Identify which cell holds the provided text, then report its [x, y] central coordinate. 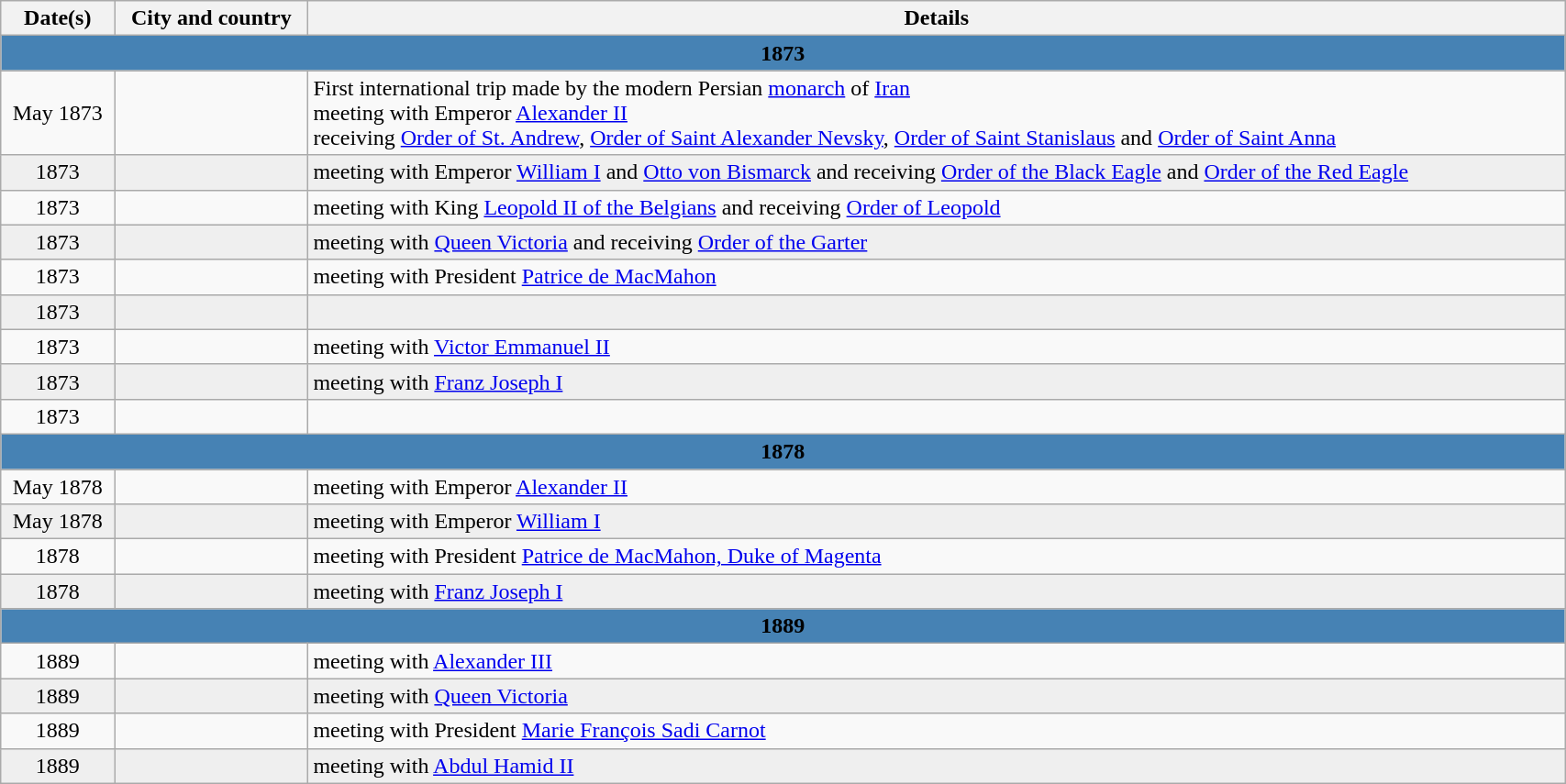
meeting with Alexander III [937, 661]
meeting with Emperor William I and Otto von Bismarck and receiving Order of the Black Eagle and Order of the Red Eagle [937, 172]
meeting with President Marie François Sadi Carnot [937, 731]
meeting with President Patrice de MacMahon, Duke of Magenta [937, 557]
meeting with President Patrice de MacMahon [937, 277]
Details [937, 18]
meeting with Abdul Hamid II [937, 766]
Date(s) [58, 18]
meeting with Queen Victoria and receiving Order of the Garter [937, 242]
City and country [211, 18]
meeting with Victor Emmanuel II [937, 347]
meeting with King Leopold II of the Belgians and receiving Order of Leopold [937, 207]
meeting with Emperor Alexander II [937, 487]
meeting with Emperor William I [937, 522]
May 1873 [58, 113]
meeting with Queen Victoria [937, 696]
